Provide the (x, y) coordinate of the cell's center where the given text is located.  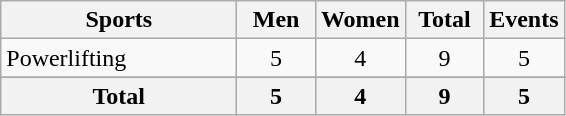
Women (360, 20)
Men (276, 20)
Events (524, 20)
Sports (119, 20)
Powerlifting (119, 58)
